Detect which cell encompasses the target text, then output its (X, Y) center coordinate. 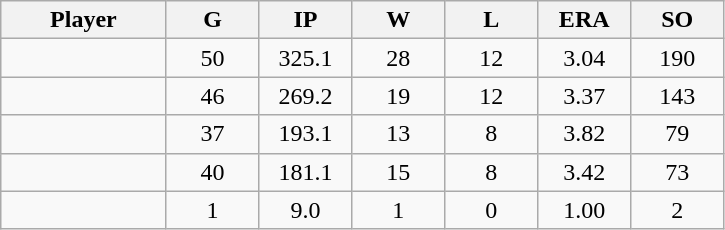
2 (678, 210)
Player (84, 20)
3.42 (584, 172)
IP (306, 20)
3.04 (584, 58)
193.1 (306, 134)
79 (678, 134)
W (398, 20)
13 (398, 134)
40 (212, 172)
143 (678, 96)
190 (678, 58)
73 (678, 172)
3.82 (584, 134)
46 (212, 96)
ERA (584, 20)
269.2 (306, 96)
50 (212, 58)
3.37 (584, 96)
L (492, 20)
28 (398, 58)
37 (212, 134)
19 (398, 96)
181.1 (306, 172)
0 (492, 210)
SO (678, 20)
15 (398, 172)
G (212, 20)
1.00 (584, 210)
325.1 (306, 58)
9.0 (306, 210)
